Capture the cell that displays the provided text and extract its (X, Y) central coordinate. 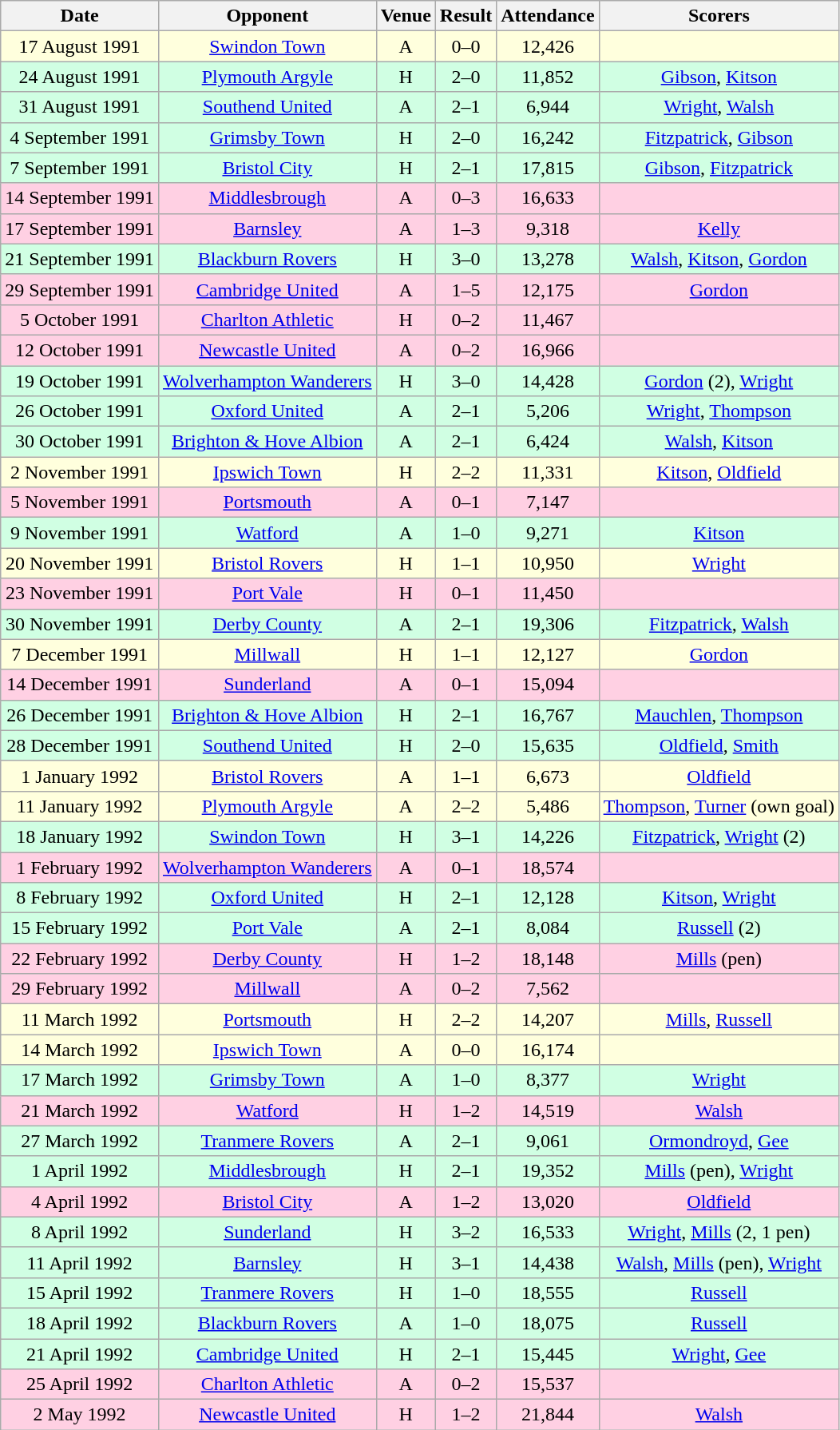
12 October 1991 (80, 350)
11,331 (548, 472)
Attendance (548, 16)
Ormondroyd, Gee (719, 1141)
15 April 1992 (80, 1293)
2 May 1992 (80, 1415)
Kitson (719, 533)
5 November 1991 (80, 502)
20 November 1991 (80, 563)
25 April 1992 (80, 1384)
14 September 1991 (80, 198)
19 October 1991 (80, 381)
4 April 1992 (80, 1202)
16,966 (548, 350)
13,278 (548, 259)
26 December 1991 (80, 715)
4 September 1991 (80, 137)
17 March 1992 (80, 1080)
12,426 (548, 46)
31 August 1991 (80, 107)
Kitson, Oldfield (719, 472)
3–2 (466, 1232)
26 October 1991 (80, 411)
11 April 1992 (80, 1262)
Kelly (719, 228)
Gordon (2), Wright (719, 381)
Mills, Russell (719, 1019)
6,944 (548, 107)
Mauchlen, Thompson (719, 715)
16,174 (548, 1050)
21,844 (548, 1415)
5 October 1991 (80, 320)
8 February 1992 (80, 898)
5,486 (548, 806)
18,148 (548, 959)
5,206 (548, 411)
10,950 (548, 563)
Result (466, 16)
Gibson, Kitson (719, 77)
1 January 1992 (80, 776)
7 September 1991 (80, 168)
Wright, Mills (2, 1 pen) (719, 1232)
27 March 1992 (80, 1141)
1–5 (466, 289)
29 February 1992 (80, 989)
18 April 1992 (80, 1323)
22 February 1992 (80, 959)
Wright, Thompson (719, 411)
23 November 1991 (80, 594)
11,450 (548, 594)
8,084 (548, 928)
2 November 1991 (80, 472)
14,207 (548, 1019)
0–3 (466, 198)
30 October 1991 (80, 442)
11,467 (548, 320)
Walsh, Kitson (719, 442)
28 December 1991 (80, 745)
16,242 (548, 137)
18 January 1992 (80, 836)
Fitzpatrick, Gibson (719, 137)
Venue (406, 16)
14,438 (548, 1262)
21 April 1992 (80, 1354)
Fitzpatrick, Wright (2) (719, 836)
8 April 1992 (80, 1232)
6,673 (548, 776)
Mills (pen), Wright (719, 1171)
1 April 1992 (80, 1171)
17 September 1991 (80, 228)
Wright, Gee (719, 1354)
16,533 (548, 1232)
19,306 (548, 624)
11,852 (548, 77)
12,128 (548, 898)
Opponent (267, 16)
Fitzpatrick, Walsh (719, 624)
21 September 1991 (80, 259)
15,445 (548, 1354)
30 November 1991 (80, 624)
7,147 (548, 502)
15,537 (548, 1384)
24 August 1991 (80, 77)
9,061 (548, 1141)
7,562 (548, 989)
Gibson, Fitzpatrick (719, 168)
15,635 (548, 745)
1 February 1992 (80, 867)
19,352 (548, 1171)
9,271 (548, 533)
16,767 (548, 715)
1–3 (466, 228)
Oldfield, Smith (719, 745)
Mills (pen) (719, 959)
11 March 1992 (80, 1019)
Walsh, Kitson, Gordon (719, 259)
Russell (2) (719, 928)
14,428 (548, 381)
14,519 (548, 1110)
Kitson, Wright (719, 898)
13,020 (548, 1202)
Wright, Walsh (719, 107)
21 March 1992 (80, 1110)
7 December 1991 (80, 654)
16,633 (548, 198)
Thompson, Turner (own goal) (719, 806)
17 August 1991 (80, 46)
18,075 (548, 1323)
Walsh, Mills (pen), Wright (719, 1262)
14 March 1992 (80, 1050)
15 February 1992 (80, 928)
17,815 (548, 168)
15,094 (548, 685)
9,318 (548, 228)
12,175 (548, 289)
9 November 1991 (80, 533)
11 January 1992 (80, 806)
12,127 (548, 654)
29 September 1991 (80, 289)
8,377 (548, 1080)
6,424 (548, 442)
Date (80, 16)
14 December 1991 (80, 685)
14,226 (548, 836)
18,574 (548, 867)
18,555 (548, 1293)
Scorers (719, 16)
